For the text-containing cell, return its midpoint in [x, y] coordinate format. 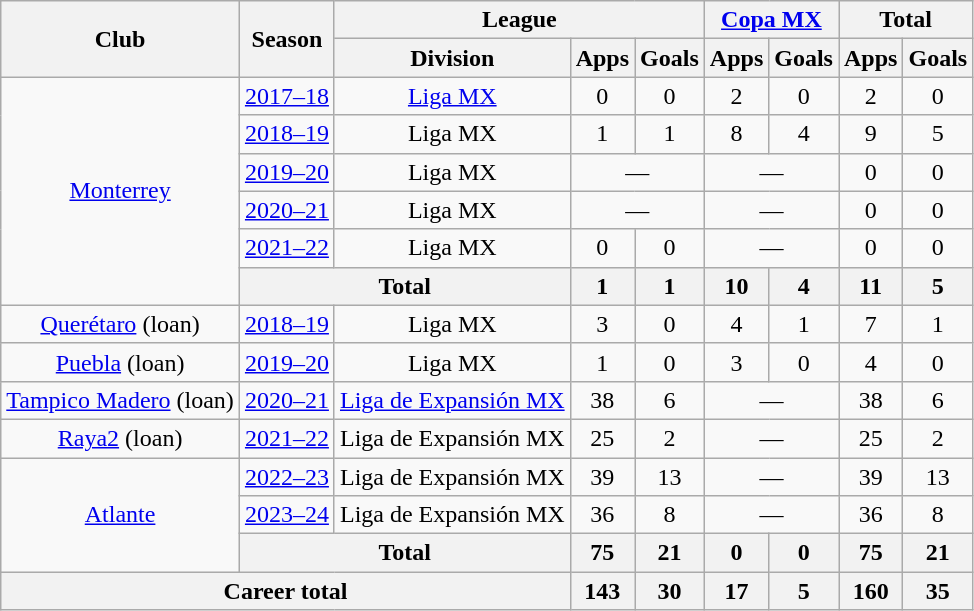
Puebla (loan) [120, 362]
Atlante [120, 515]
Season [286, 39]
10 [736, 286]
Club [120, 39]
Monterrey [120, 191]
30 [670, 591]
Tampico Madero (loan) [120, 400]
9 [870, 134]
Raya2 (loan) [120, 438]
2022–23 [286, 477]
League [519, 20]
Career total [286, 591]
35 [938, 591]
17 [736, 591]
143 [602, 591]
Copa MX [771, 20]
11 [870, 286]
Querétaro (loan) [120, 324]
7 [870, 324]
2023–24 [286, 515]
Division [452, 58]
2017–18 [286, 96]
160 [870, 591]
